For the text-containing cell, return its midpoint in [X, Y] coordinate format. 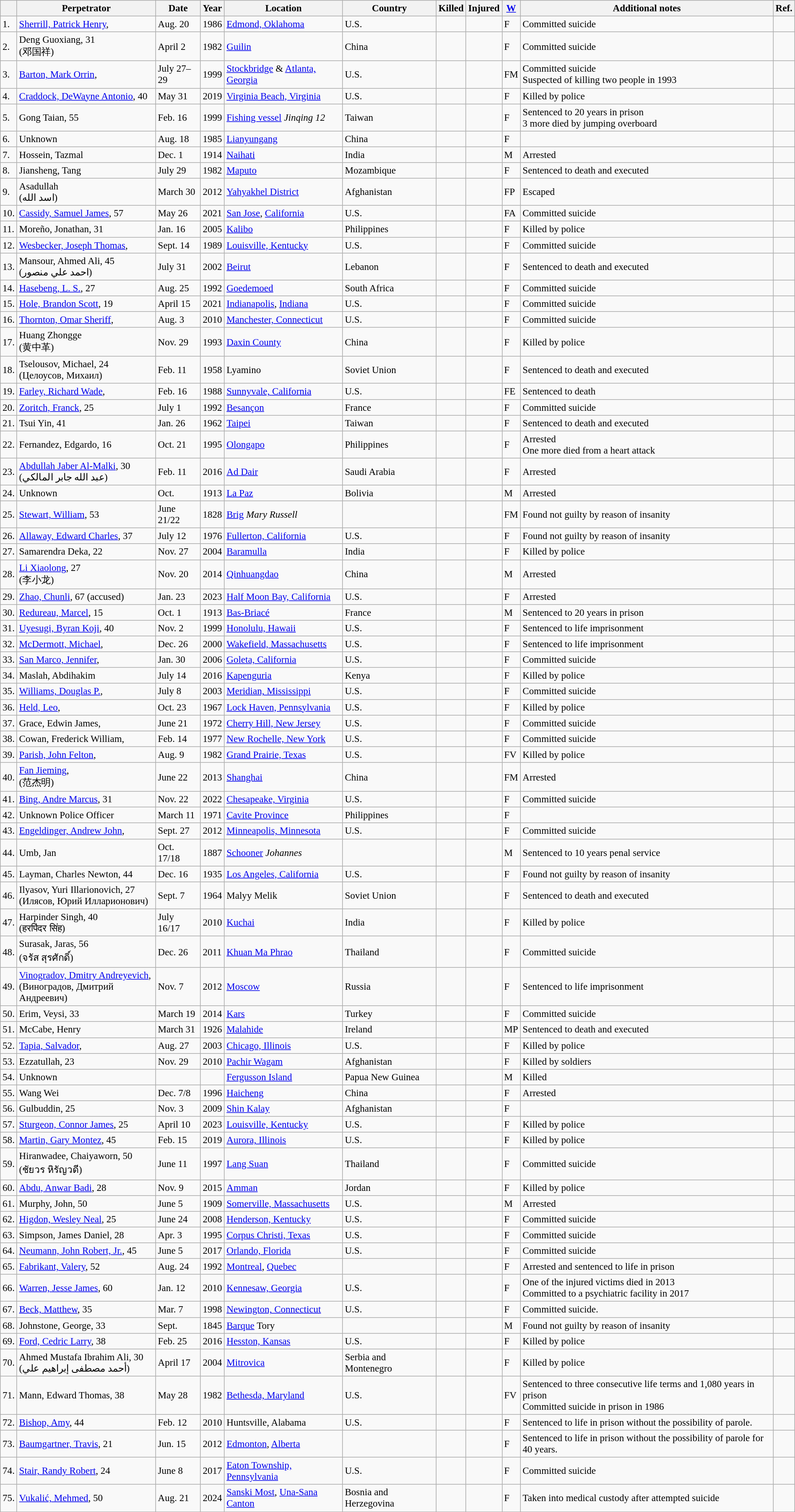
40. [8, 777]
Hesston, Kansas [283, 1341]
Amman [283, 1188]
Aug. 3 [178, 320]
Sentenced to 20 years in prison 3 more died by jumping overboard [647, 117]
9. [8, 192]
Jan. 12 [178, 1288]
Eaton Township, Pennsylvania [283, 1471]
Huang Zhongge (黄中革) [86, 342]
Dec. 16 [178, 874]
70. [8, 1362]
Beirut [283, 267]
39. [8, 755]
Kapenguria [283, 676]
Nov. 22 [178, 799]
2013 [212, 777]
56. [8, 1109]
Jan. 23 [178, 597]
Feb. 15 [178, 1140]
Sanski Most, Una-Sana Canton [283, 1498]
Year [212, 8]
46. [8, 895]
3. [8, 75]
Baramulla [283, 552]
30. [8, 612]
Parish, John Felton, [86, 755]
FE [511, 392]
Half Moon Bay, California [283, 597]
Bolivia [389, 493]
Maslah, Abdihakim [86, 676]
San Marco, Jennifer, [86, 660]
Baumgartner, Travis, 21 [86, 1444]
March 30 [178, 192]
Erim, Veysi, 33 [86, 1014]
Honolulu, Hawaii [283, 628]
71. [8, 1395]
Aurora, Illinois [283, 1140]
68. [8, 1325]
32. [8, 644]
Minneapolis, Minnesota [283, 831]
Saudi Arabia [389, 472]
Higdon, Wesley Neal, 25 [86, 1219]
1976 [212, 536]
Sept. 27 [178, 831]
63. [8, 1235]
Zhao, Chunli, 67 (accused) [86, 597]
MP [511, 1030]
Barque Tory [283, 1325]
Gong Taian, 55 [86, 117]
Sentenced to 10 years penal service [647, 853]
10. [8, 213]
Daxin County [283, 342]
37. [8, 723]
McCabe, Henry [86, 1030]
Kuchai [283, 922]
Surasak, Jaras, 56 (จรัส สุรศักดิ์) [86, 952]
Simpson, James Daniel, 28 [86, 1235]
Pachir Wagam [283, 1061]
Kenya [389, 676]
Stair, Randy Robert, 24 [86, 1471]
1962 [212, 423]
1926 [212, 1030]
Killed by soldiers [647, 1061]
Sentenced to life in prison without the possibility of parole for 40 years. [647, 1444]
Corpus Christi, Texas [283, 1235]
Sherrill, Patrick Henry, [86, 24]
Moreño, Jonathan, 31 [86, 229]
1914 [212, 155]
July 27–29 [178, 75]
Nov. 27 [178, 552]
Lianyungang [283, 139]
21. [8, 423]
Tselousov, Michael, 24 (Целоусов, Михаил) [86, 370]
Barton, Mark Orrin, [86, 75]
Redureau, Marcel, 15 [86, 612]
Harpinder Singh, 40 (हरपिंदर सिंह) [86, 922]
Aug. 20 [178, 24]
Lang Suan [283, 1164]
June 21 [178, 723]
July 8 [178, 692]
48. [8, 952]
Hasebeng, L. S., 27 [86, 288]
Mansour, Ahmed Ali, 45 (احمد علي منصور) [86, 267]
Somerville, Massachusetts [283, 1203]
Fabrikant, Valery, 52 [86, 1267]
75. [8, 1498]
67. [8, 1310]
Edmond, Oklahoma [283, 24]
26. [8, 536]
Moscow [283, 987]
Layman, Charles Newton, 44 [86, 874]
March 31 [178, 1030]
Dec. 1 [178, 155]
Tsui Yin, 41 [86, 423]
Stewart, William, 53 [86, 515]
Cowan, Frederick William, [86, 739]
2024 [212, 1498]
Additional notes [647, 8]
Khuan Ma Phrao [283, 952]
Location [283, 8]
Jan. 16 [178, 229]
Jan. 30 [178, 660]
Yahyakhel District [283, 192]
Dec. 7/8 [178, 1093]
Vinogradov, Dmitry Andreyevich, (Виноградов, Дмитрий Андреевич) [86, 987]
Montreal, Quebec [283, 1267]
Lyamino [283, 370]
72. [8, 1423]
Sturgeon, Connor James, 25 [86, 1125]
20. [8, 407]
31. [8, 628]
Naihati [283, 155]
Jordan [389, 1188]
2006 [212, 660]
52. [8, 1045]
Malahide [283, 1030]
Edmonton, Alberta [283, 1444]
Sentenced to life in prison without the possibility of parole. [647, 1423]
5. [8, 117]
1988 [212, 392]
Thornton, Omar Sheriff, [86, 320]
Grace, Edwin James, [86, 723]
July 14 [178, 676]
Tapia, Salvador, [86, 1045]
June 8 [178, 1471]
12. [8, 245]
Sentenced to three consecutive life terms and 1,080 years in prisonCommitted suicide in prison in 1986 [647, 1395]
13. [8, 267]
22. [8, 444]
Ford, Cedric Larry, 38 [86, 1341]
Ref. [784, 8]
Warren, Jesse James, 60 [86, 1288]
50. [8, 1014]
14. [8, 288]
1998 [212, 1310]
Samarendra Deka, 22 [86, 552]
Hossein, Tazmal [86, 155]
Nov. 2 [178, 628]
Jan. 26 [178, 423]
1935 [212, 874]
June 24 [178, 1219]
Manchester, Connecticut [283, 320]
1977 [212, 739]
Arrested and sentenced to life in prison [647, 1267]
Oct. 1 [178, 612]
Henderson, Kentucky [283, 1219]
Oct. 23 [178, 707]
55. [8, 1093]
Ahmed Mustafa Ibrahim Ali, 30 (أحمد مصطفى إبراهيم علي) [86, 1362]
16. [8, 320]
Sept. [178, 1325]
Maputo [283, 171]
Stockbridge & Atlanta, Georgia [283, 75]
27. [8, 552]
Held, Leo, [86, 707]
6. [8, 139]
Olongapo [283, 444]
2009 [212, 1109]
April 2 [178, 46]
1. [8, 24]
Turkey [389, 1014]
May 28 [178, 1395]
Russia [389, 987]
Nov. 20 [178, 574]
Engeldinger, Andrew John, [86, 831]
Goedemoed [283, 288]
Chicago, Illinois [283, 1045]
35. [8, 692]
1997 [212, 1164]
Kalibo [283, 229]
1909 [212, 1203]
19. [8, 392]
Guilin [283, 46]
2000 [212, 644]
Nov. 9 [178, 1188]
61. [8, 1203]
54. [8, 1077]
Aug. 27 [178, 1045]
1993 [212, 342]
Oct. 17/18 [178, 853]
34. [8, 676]
Williams, Douglas P., [86, 692]
Fan Jieming, (范杰明) [86, 777]
Nov. 3 [178, 1109]
Jun. 15 [178, 1444]
2008 [212, 1219]
June 11 [178, 1164]
2022 [212, 799]
Newington, Connecticut [283, 1310]
Sept. 14 [178, 245]
Cassidy, Samuel James, 57 [86, 213]
1972 [212, 723]
Mar. 7 [178, 1310]
2011 [212, 952]
Craddock, DeWayne Antonio, 40 [86, 96]
Fernandez, Edgardo, 16 [86, 444]
Li Xiaolong, 27 (李小龙) [86, 574]
43. [8, 831]
Escaped [647, 192]
July 12 [178, 536]
One of the injured victims died in 2013Committed to a psychiatric facility in 2017 [647, 1288]
17. [8, 342]
Zoritch, Franck, 25 [86, 407]
2. [8, 46]
28. [8, 574]
51. [8, 1030]
Date [178, 8]
11. [8, 229]
Nov. 7 [178, 987]
Chesapeake, Virginia [283, 799]
Uyesugi, Byran Koji, 40 [86, 628]
April 17 [178, 1362]
23. [8, 472]
Abdullah Jaber Al-Malki, 30 (عبد الله جابر المالكي) [86, 472]
1958 [212, 370]
1985 [212, 139]
18. [8, 370]
Huntsville, Alabama [283, 1423]
Martin, Gary Montez, 45 [86, 1140]
Perpetrator [86, 8]
Aug. 25 [178, 288]
Bas-Briacé [283, 612]
Fergusson Island [283, 1077]
Hiranwadee, Chaiyaworn, 50 (ชัยวร หิรัญวดี) [86, 1164]
Qinhuangdao [283, 574]
49. [8, 987]
Abdu, Anwar Badi, 28 [86, 1188]
Kennesaw, Georgia [283, 1288]
Shin Kalay [283, 1109]
Murphy, John, 50 [86, 1203]
June 22 [178, 777]
7. [8, 155]
41. [8, 799]
Bing, Andre Marcus, 31 [86, 799]
San Jose, California [283, 213]
1845 [212, 1325]
Taken into medical custody after attempted suicide [647, 1498]
Orlando, Florida [283, 1251]
FP [511, 192]
24. [8, 493]
Sentenced to death [647, 392]
Goleta, California [283, 660]
1964 [212, 895]
Aug. 18 [178, 139]
Meridian, Mississippi [283, 692]
Ad Dair [283, 472]
May 31 [178, 96]
38. [8, 739]
44. [8, 853]
Aug. 9 [178, 755]
Mann, Edward Thomas, 38 [86, 1395]
Lock Haven, Pennsylvania [283, 707]
July 16/17 [178, 922]
Wang Wei [86, 1093]
Serbia and Montenegro [389, 1362]
Jiansheng, Tang [86, 171]
Hole, Brandon Scott, 19 [86, 304]
Wesbecker, Joseph Thomas, [86, 245]
Cherry Hill, New Jersey [283, 723]
June 21/22 [178, 515]
66. [8, 1288]
Sunnyvale, California [283, 392]
Aug. 24 [178, 1267]
Johnstone, George, 33 [86, 1325]
Malyy Melik [283, 895]
60. [8, 1188]
29. [8, 597]
Allaway, Edward Charles, 37 [86, 536]
Kars [283, 1014]
53. [8, 1061]
25. [8, 515]
Feb. 14 [178, 739]
July 29 [178, 171]
La Paz [283, 493]
March 19 [178, 1014]
8. [8, 171]
Ezzatullah, 23 [86, 1061]
1887 [212, 853]
Deng Guoxiang, 31 (邓国祥) [86, 46]
15. [8, 304]
1989 [212, 245]
McDermott, Michael, [86, 644]
Injured [484, 8]
Feb. 12 [178, 1423]
69. [8, 1341]
1828 [212, 515]
Schooner Johannes [283, 853]
W [511, 8]
64. [8, 1251]
Papua New Guinea [389, 1077]
1996 [212, 1093]
33. [8, 660]
Bosnia and Herzegovina [389, 1498]
Vukalić, Mehmed, 50 [86, 1498]
Fullerton, California [283, 536]
Indianapolis, Indiana [283, 304]
2002 [212, 267]
July 1 [178, 407]
Sentenced to 20 years in prison [647, 612]
Bethesda, Maryland [283, 1395]
Mozambique [389, 171]
2015 [212, 1188]
57. [8, 1125]
36. [8, 707]
Apr. 3 [178, 1235]
73. [8, 1444]
Umb, Jan [86, 853]
2005 [212, 229]
Bishop, Amy, 44 [86, 1423]
South Africa [389, 288]
59. [8, 1164]
62. [8, 1219]
Ireland [389, 1030]
Oct. [178, 493]
April 15 [178, 304]
March 11 [178, 815]
Farley, Richard Wade, [86, 392]
Gulbuddin, 25 [86, 1109]
Neumann, John Robert, Jr., 45 [86, 1251]
Grand Prairie, Texas [283, 755]
Mitrovica [283, 1362]
Haicheng [283, 1093]
Asadullah (اسد الله) [86, 192]
Virginia Beach, Virginia [283, 96]
Fishing vessel Jinqing 12 [283, 117]
Arrested One more died from a heart attack [647, 444]
Los Angeles, California [283, 874]
Unknown Police Officer [86, 815]
Sept. 7 [178, 895]
Taipei [283, 423]
Brig Mary Russell [283, 515]
New Rochelle, New York [283, 739]
1986 [212, 24]
FA [511, 213]
Beck, Matthew, 35 [86, 1310]
Wakefield, Massachusetts [283, 644]
42. [8, 815]
July 31 [178, 267]
Oct. 21 [178, 444]
Lebanon [389, 267]
Feb. 25 [178, 1341]
74. [8, 1471]
1971 [212, 815]
47. [8, 922]
Besançon [283, 407]
April 10 [178, 1125]
Cavite Province [283, 815]
1967 [212, 707]
Country [389, 8]
4. [8, 96]
Committed suicide. [647, 1310]
65. [8, 1267]
Ilyasov, Yuri Illarionovich, 27 (Илясов, Юрий Илларионович) [86, 895]
58. [8, 1140]
Aug. 21 [178, 1498]
45. [8, 874]
Committed suicide Suspected of killing two people in 1993 [647, 75]
Shanghai [283, 777]
May 26 [178, 213]
